For the text-containing cell, return its midpoint in (X, Y) coordinate format. 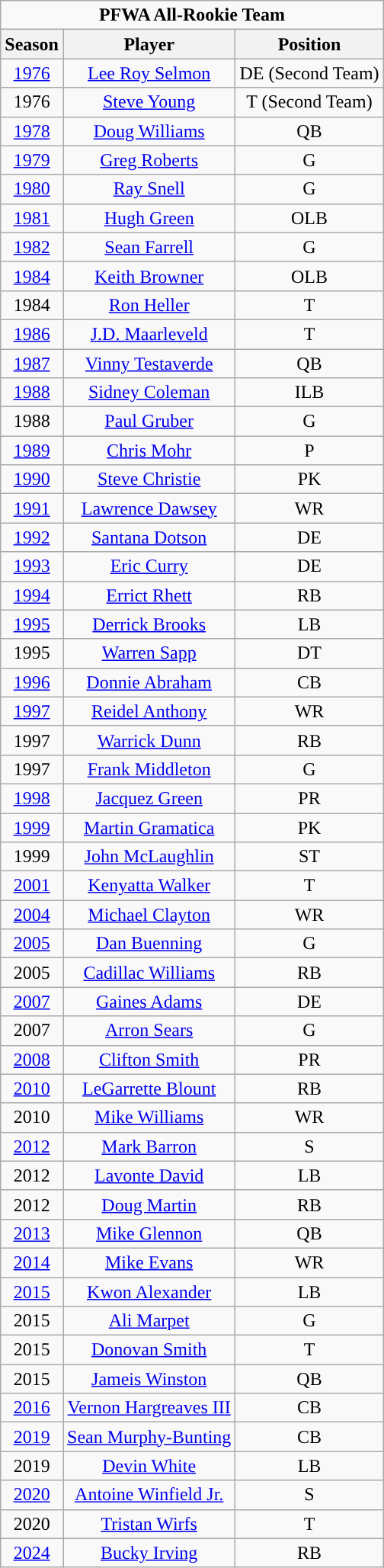
Eric Curry (149, 566)
Greg Roberts (149, 160)
1979 (32, 160)
Jameis Winston (149, 1379)
Paul Gruber (149, 422)
1994 (32, 595)
Reidel Anthony (149, 711)
1982 (32, 247)
Ray Snell (149, 189)
1998 (32, 798)
Mike Glennon (149, 1233)
2008 (32, 1060)
Doug Martin (149, 1204)
Lawrence Dawsey (149, 508)
LeGarrette Blount (149, 1089)
Season (32, 44)
PFWA All-Rookie Team (192, 15)
John McLaughlin (149, 857)
T (Second Team) (309, 102)
Clifton Smith (149, 1060)
Sean Farrell (149, 247)
Chris Mohr (149, 451)
2014 (32, 1262)
Steve Young (149, 102)
Warrick Dunn (149, 740)
Mike Evans (149, 1262)
Martin Gramatica (149, 827)
1987 (32, 364)
1986 (32, 334)
Steve Christie (149, 479)
Devin White (149, 1466)
Ali Marpet (149, 1321)
1996 (32, 682)
DE (Second Team) (309, 73)
1989 (32, 451)
1993 (32, 566)
2004 (32, 915)
Kenyatta Walker (149, 886)
Bucky Irving (149, 1553)
Vernon Hargreaves III (149, 1408)
Jacquez Green (149, 798)
Ron Heller (149, 305)
Lee Roy Selmon (149, 73)
Frank Middleton (149, 769)
Errict Rhett (149, 595)
Gaines Adams (149, 1002)
Donnie Abraham (149, 682)
Kwon Alexander (149, 1292)
ST (309, 857)
Mark Barron (149, 1146)
Cadillac Williams (149, 973)
Vinny Testaverde (149, 364)
Derrick Brooks (149, 624)
Dan Buenning (149, 944)
Lavonte David (149, 1175)
Sidney Coleman (149, 393)
Sean Murphy-Bunting (149, 1437)
ILB (309, 393)
J.D. Maarleveld (149, 334)
2001 (32, 886)
2016 (32, 1408)
Tristan Wirfs (149, 1524)
Position (309, 44)
P (309, 451)
1992 (32, 537)
2013 (32, 1233)
1981 (32, 218)
1991 (32, 508)
1990 (32, 479)
Warren Sapp (149, 653)
2024 (32, 1553)
Player (149, 44)
Michael Clayton (149, 915)
Mike Williams (149, 1117)
Keith Browner (149, 276)
Donovan Smith (149, 1350)
Hugh Green (149, 218)
Antoine Winfield Jr. (149, 1495)
Santana Dotson (149, 537)
DT (309, 653)
1980 (32, 189)
Doug Williams (149, 131)
1978 (32, 131)
Arron Sears (149, 1031)
